Identify which cell holds the provided text, then report its [x, y] central coordinate. 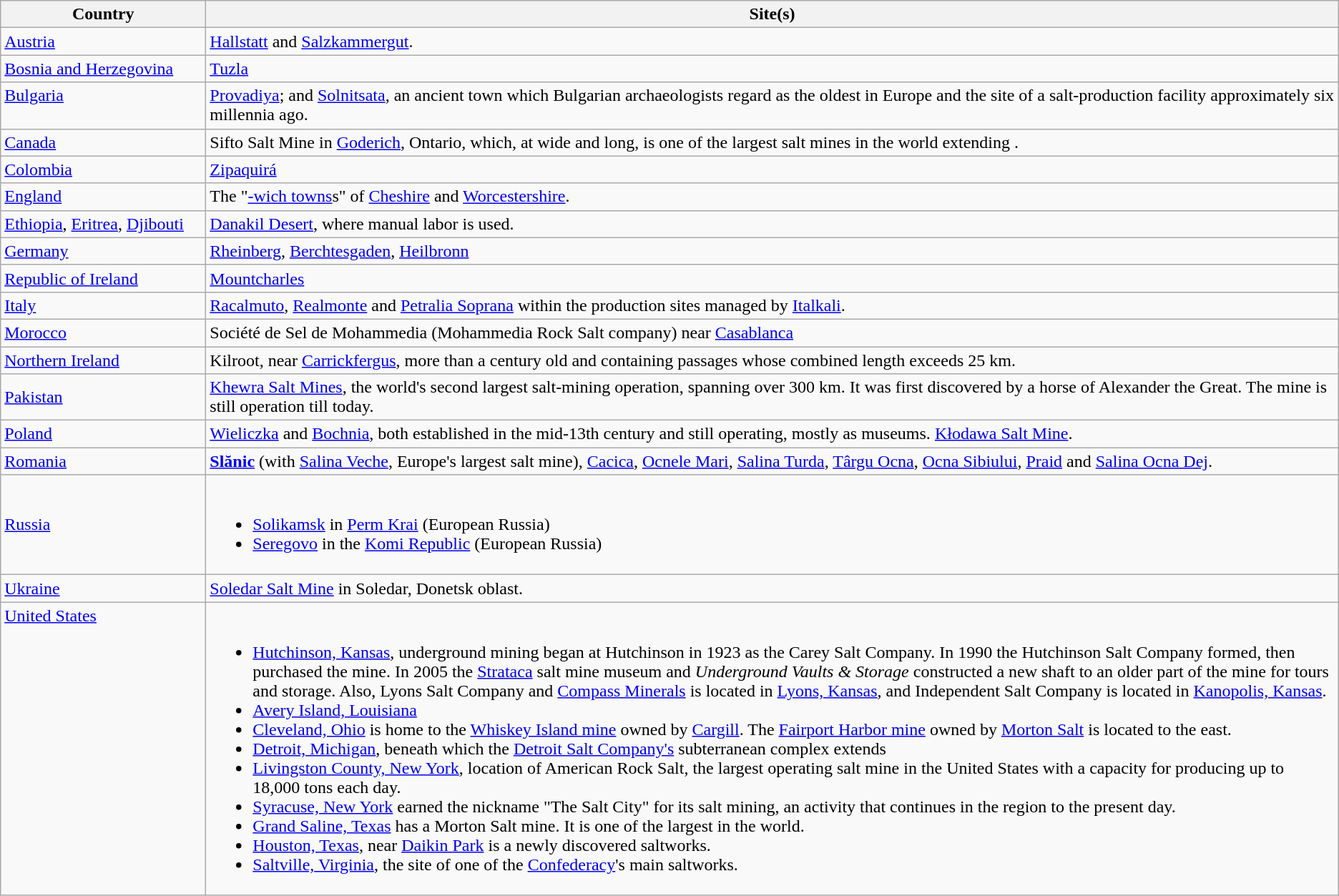
Russia [103, 525]
Mountcharles [772, 278]
United States [103, 749]
Bosnia and Herzegovina [103, 69]
The "-wich townss" of Cheshire and Worcestershire. [772, 197]
Romania [103, 461]
Northern Ireland [103, 360]
Morocco [103, 333]
Zipaquirá [772, 169]
Ukraine [103, 589]
Ethiopia, Eritrea, Djibouti [103, 224]
England [103, 197]
Société de Sel de Mohammedia (Mohammedia Rock Salt company) near Casablanca [772, 333]
Rheinberg, Berchtesgaden, Heilbronn [772, 251]
Country [103, 14]
Danakil Desert, where manual labor is used. [772, 224]
Italy [103, 305]
Soledar Salt Mine in Soledar, Donetsk oblast. [772, 589]
Poland [103, 434]
Wieliczka and Bochnia, both established in the mid-13th century and still operating, mostly as museums. Kłodawa Salt Mine. [772, 434]
Sifto Salt Mine in Goderich, Ontario, which, at wide and long, is one of the largest salt mines in the world extending . [772, 142]
Racalmuto, Realmonte and Petralia Soprana within the production sites managed by Italkali. [772, 305]
Kilroot, near Carrickfergus, more than a century old and containing passages whose combined length exceeds 25 km. [772, 360]
Republic of Ireland [103, 278]
Site(s) [772, 14]
Slănic (with Salina Veche, Europe's largest salt mine), Cacica, Ocnele Mari, Salina Turda, Târgu Ocna, Ocna Sibiului, Praid and Salina Ocna Dej. [772, 461]
Germany [103, 251]
Solikamsk in Perm Krai (European Russia)Seregovo in the Komi Republic (European Russia) [772, 525]
Austria [103, 41]
Bulgaria [103, 106]
Canada [103, 142]
Pakistan [103, 398]
Colombia [103, 169]
Tuzla [772, 69]
Hallstatt and Salzkammergut. [772, 41]
